Return the (X, Y) coordinate for the center point of the cell that contains the specified text.  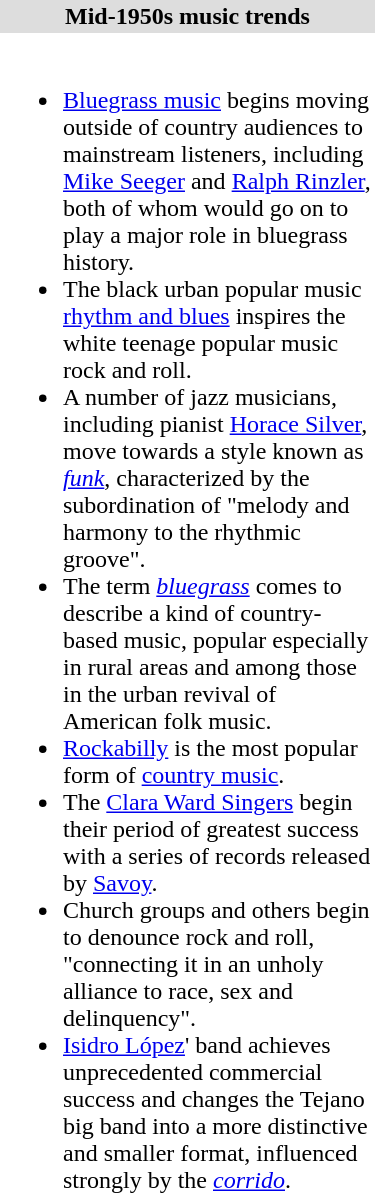
Mid-1950s music trends (188, 16)
